Pinpoint the cell where the given text exists, returning its (x, y) midpoint coordinate. 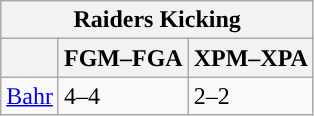
2–2 (250, 96)
Bahr (30, 96)
XPM–XPA (250, 58)
Raiders Kicking (158, 20)
FGM–FGA (123, 58)
4–4 (123, 96)
